Determine the (X, Y) coordinate at the center of the cell enclosing the given text.  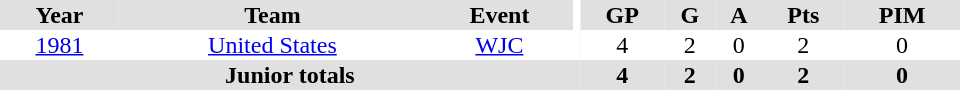
Year (60, 15)
PIM (902, 15)
Team (272, 15)
Event (500, 15)
A (738, 15)
Pts (804, 15)
GP (622, 15)
WJC (500, 45)
1981 (60, 45)
G (690, 15)
United States (272, 45)
Junior totals (290, 75)
